Determine the [x, y] coordinate at the center of the cell enclosing the given text.  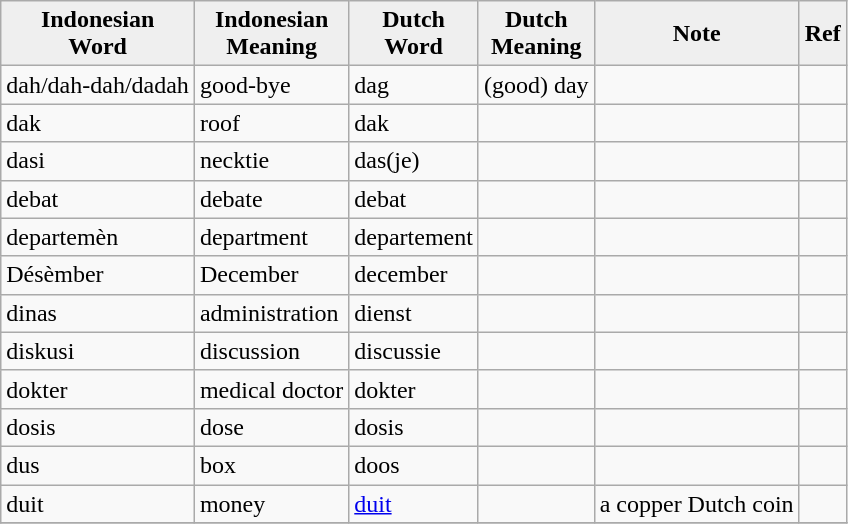
Note [696, 34]
debate [271, 199]
necktie [271, 161]
a copper Dutch coin [696, 503]
Indonesian Word [98, 34]
department [271, 237]
administration [271, 313]
roof [271, 123]
Ref [822, 34]
December [271, 275]
dag [414, 85]
good-bye [271, 85]
diskusi [98, 351]
doos [414, 465]
Dutch Meaning [536, 34]
discussion [271, 351]
money [271, 503]
das(je) [414, 161]
Désèmber [98, 275]
departemèn [98, 237]
dus [98, 465]
december [414, 275]
(good) day [536, 85]
departement [414, 237]
box [271, 465]
Indonesian Meaning [271, 34]
medical doctor [271, 389]
dinas [98, 313]
dah/dah-dah/dadah [98, 85]
dose [271, 427]
dasi [98, 161]
discussie [414, 351]
Dutch Word [414, 34]
dienst [414, 313]
